Pinpoint the cell where the given text exists, returning its (x, y) midpoint coordinate. 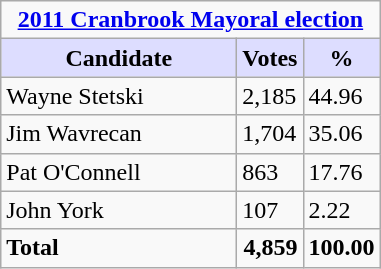
Jim Wavrecan (119, 134)
4,859 (270, 248)
2011 Cranbrook Mayoral election (190, 20)
1,704 (270, 134)
% (342, 58)
100.00 (342, 248)
Pat O'Connell (119, 172)
17.76 (342, 172)
Wayne Stetski (119, 96)
2,185 (270, 96)
2.22 (342, 210)
863 (270, 172)
John York (119, 210)
Candidate (119, 58)
107 (270, 210)
Total (119, 248)
Votes (270, 58)
35.06 (342, 134)
44.96 (342, 96)
